Determine the [x, y] coordinate at the center of the cell enclosing the given text.  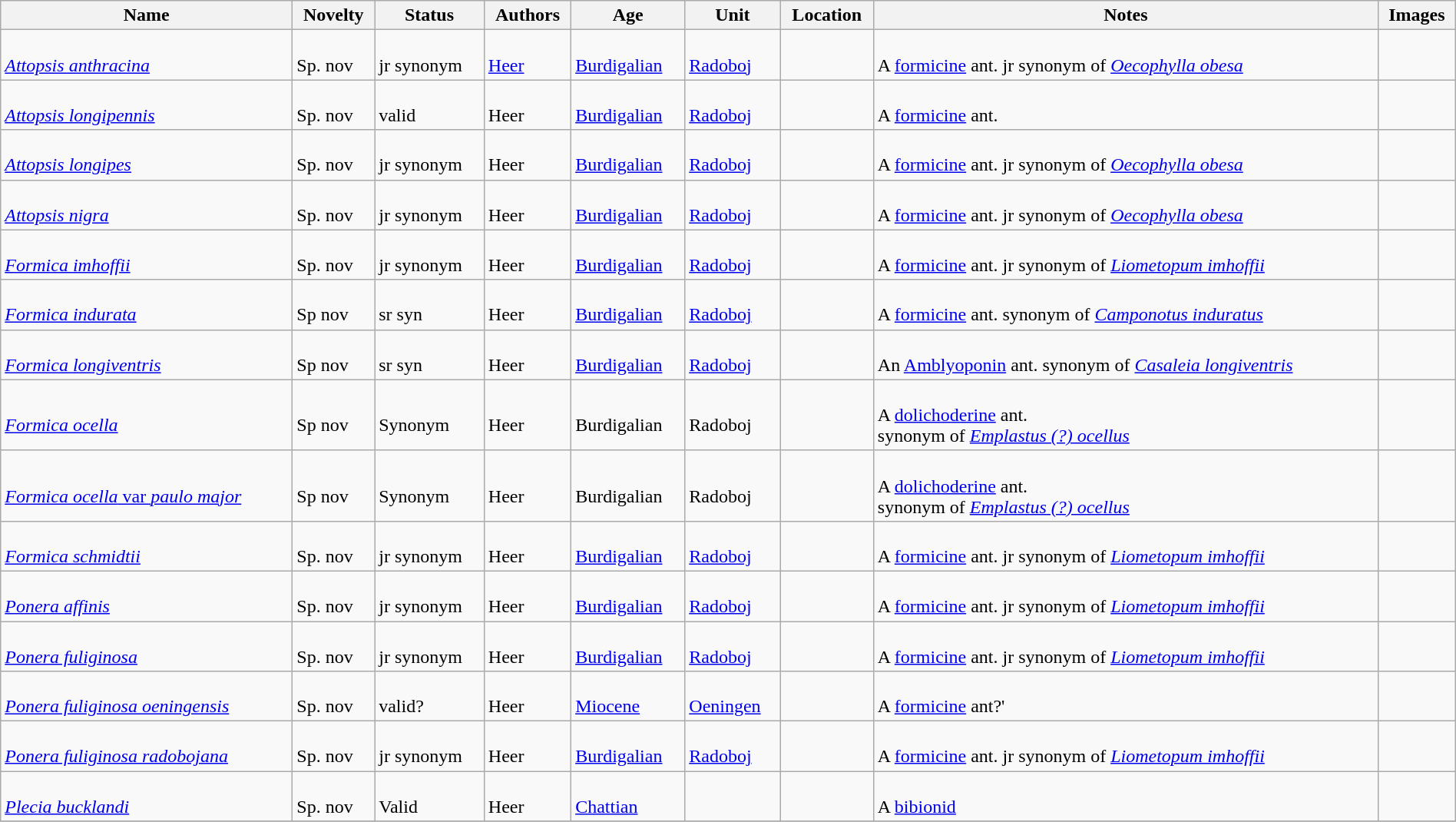
Valid [430, 796]
Attopsis longipes [147, 155]
Formica longiventris [147, 355]
An Amblyoponin ant. synonym of Casaleia longiventris [1126, 355]
Attopsis nigra [147, 204]
Notes [1126, 15]
A formicine ant. synonym of Camponotus induratus [1126, 304]
Chattian [628, 796]
A formicine ant. [1126, 104]
Location [826, 15]
A formicine ant?' [1126, 696]
valid [430, 104]
Novelty [333, 15]
Ponera affinis [147, 596]
Formica ocella var paulo major [147, 486]
Ponera fuliginosa radobojana [147, 747]
Authors [527, 15]
Formica indurata [147, 304]
Images [1418, 15]
Formica ocella [147, 415]
Unit [733, 15]
Name [147, 15]
Attopsis anthracina [147, 55]
Ponera fuliginosa [147, 645]
Age [628, 15]
A bibionid [1126, 796]
Ponera fuliginosa oeningensis [147, 696]
Formica schmidtii [147, 545]
Status [430, 15]
Oeningen [733, 696]
Attopsis longipennis [147, 104]
Plecia bucklandi [147, 796]
Formica imhoffii [147, 255]
Miocene [628, 696]
valid? [430, 696]
